Extract the (X, Y) coordinate from the center of the cell holding the provided text.  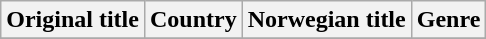
Genre (448, 20)
Norwegian title (326, 20)
Country (193, 20)
Original title (73, 20)
